Provide the (x, y) coordinate of the cell's center where the given text is located.  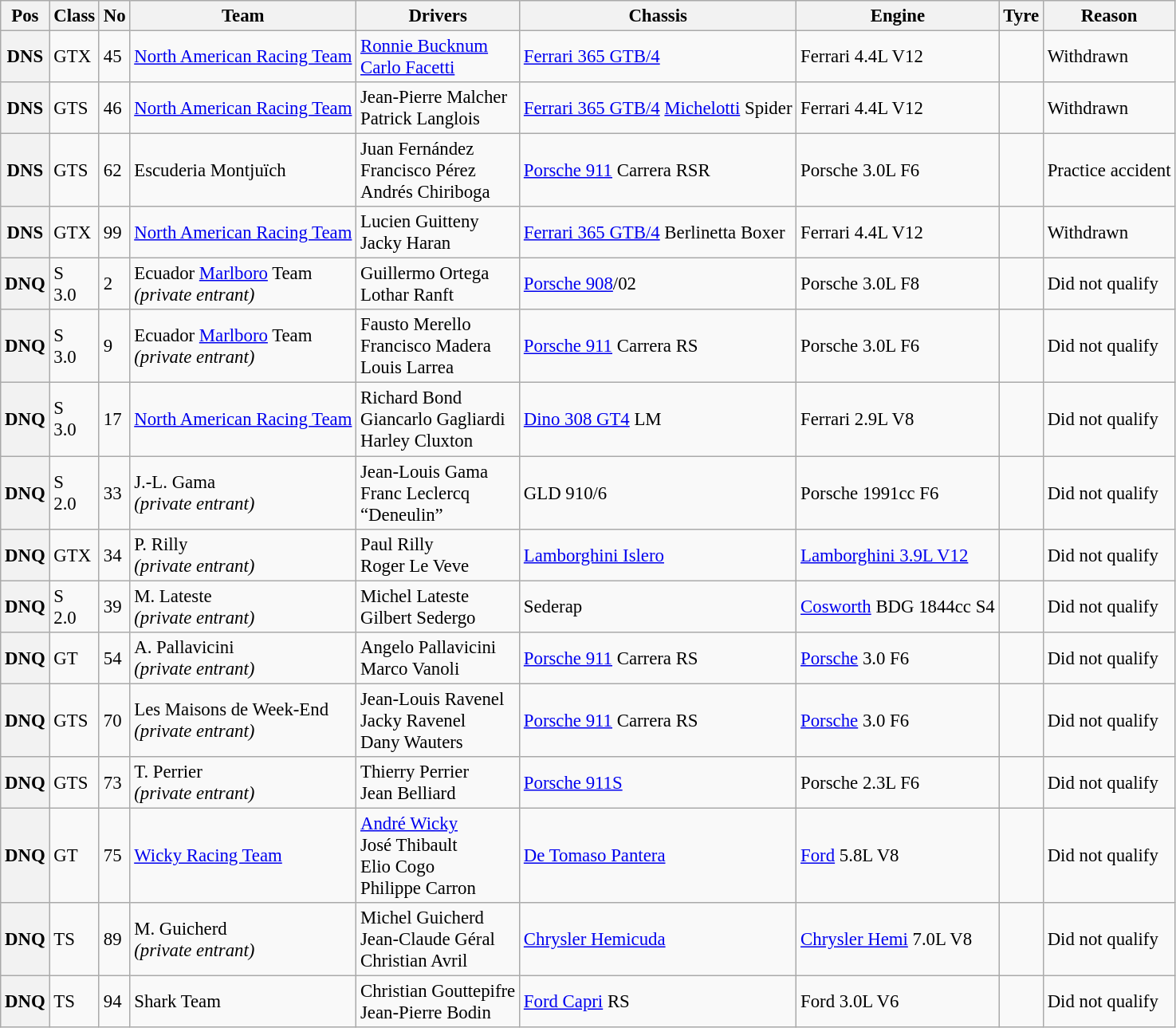
Lamborghini Islero (659, 555)
89 (114, 939)
Pos (26, 16)
Lamborghini 3.9L V12 (898, 555)
Guillermo Ortega Lothar Ranft (439, 284)
Ford 5.8L V8 (898, 855)
M. Lateste(private entrant) (243, 606)
17 (114, 419)
J.-L. Gama(private entrant) (243, 493)
2 (114, 284)
Ferrari 2.9L V8 (898, 419)
Porsche 911S (659, 783)
Reason (1109, 16)
Class (75, 16)
M. Guicherd(private entrant) (243, 939)
Team (243, 16)
Practice accident (1109, 171)
Engine (898, 16)
Richard Bond Giancarlo Gagliardi Harley Cluxton (439, 419)
33 (114, 493)
André Wicky José Thibault Elio Cogo Philippe Carron (439, 855)
99 (114, 233)
54 (114, 657)
Porsche 911 Carrera RSR (659, 171)
Porsche 3.0L F8 (898, 284)
Jean-Louis Ravenel Jacky Ravenel Dany Wauters (439, 720)
Drivers (439, 16)
9 (114, 346)
Chrysler Hemi 7.0L V8 (898, 939)
Ford Capri RS (659, 1002)
No (114, 16)
46 (114, 108)
39 (114, 606)
Shark Team (243, 1002)
Sederap (659, 606)
Wicky Racing Team (243, 855)
Jean-Louis Gama Franc Leclercq “Deneulin” (439, 493)
De Tomaso Pantera (659, 855)
Ferrari 365 GTB/4 Michelotti Spider (659, 108)
34 (114, 555)
Porsche 2.3L F6 (898, 783)
Thierry Perrier Jean Belliard (439, 783)
70 (114, 720)
Lucien Guitteny Jacky Haran (439, 233)
Dino 308 GT4 LM (659, 419)
Chassis (659, 16)
Ford 3.0L V6 (898, 1002)
Paul Rilly Roger Le Veve (439, 555)
75 (114, 855)
Chrysler Hemicuda (659, 939)
P. Rilly(private entrant) (243, 555)
A. Pallavicini(private entrant) (243, 657)
62 (114, 171)
Les Maisons de Week-End(private entrant) (243, 720)
Porsche 908/02 (659, 284)
Michel Guicherd Jean-Claude Géral Christian Avril (439, 939)
Ronnie Bucknum Carlo Facetti (439, 57)
94 (114, 1002)
Angelo Pallavicini Marco Vanoli (439, 657)
T. Perrier(private entrant) (243, 783)
Ferrari 365 GTB/4 (659, 57)
45 (114, 57)
Tyre (1021, 16)
Jean-Pierre Malcher Patrick Langlois (439, 108)
Christian Gouttepifre Jean-Pierre Bodin (439, 1002)
GLD 910/6 (659, 493)
73 (114, 783)
Juan Fernández Francisco Pérez Andrés Chiriboga (439, 171)
Porsche 1991cc F6 (898, 493)
Escuderia Montjuïch (243, 171)
Ferrari 365 GTB/4 Berlinetta Boxer (659, 233)
Cosworth BDG 1844cc S4 (898, 606)
Michel Lateste Gilbert Sedergo (439, 606)
Fausto Merello Francisco Madera Louis Larrea (439, 346)
